For the text-containing cell, return its midpoint in (X, Y) coordinate format. 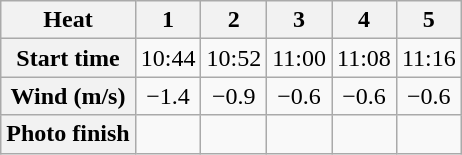
3 (300, 20)
1 (168, 20)
Start time (68, 58)
11:16 (428, 58)
11:08 (364, 58)
−0.9 (234, 96)
10:52 (234, 58)
4 (364, 20)
Heat (68, 20)
Wind (m/s) (68, 96)
2 (234, 20)
11:00 (300, 58)
Photo finish (68, 134)
−1.4 (168, 96)
5 (428, 20)
10:44 (168, 58)
